Return (x, y) of the center of cell containing provided text 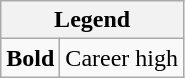
Legend (92, 20)
Bold (30, 58)
Career high (122, 58)
